Output the [X, Y] coordinate of the center of the cell containing the given text.  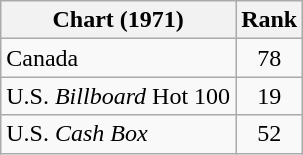
19 [270, 96]
78 [270, 58]
Chart (1971) [118, 20]
U.S. Cash Box [118, 134]
U.S. Billboard Hot 100 [118, 96]
Canada [118, 58]
52 [270, 134]
Rank [270, 20]
